Capture the cell that displays the provided text and extract its (X, Y) central coordinate. 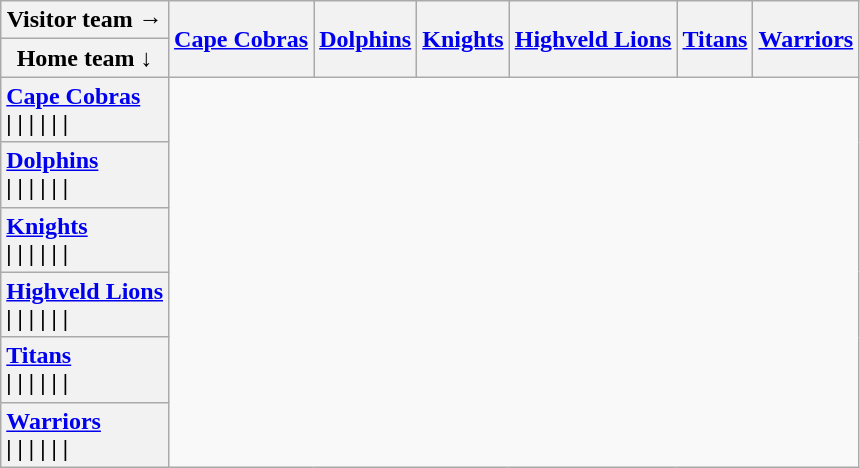
Warriors | | | | | | (85, 434)
Knights | | | | | | (85, 240)
Dolphins (366, 39)
Home team ↓ (85, 58)
Warriors (806, 39)
Highveld Lions | | | | | | (85, 304)
Titans (715, 39)
Dolphins | | | | | | (85, 174)
Visitor team → (85, 20)
Knights (463, 39)
Highveld Lions (593, 39)
Cape Cobras (242, 39)
Cape Cobras | | | | | | (85, 110)
Titans | | | | | | (85, 370)
